Scan for the cell matching the given text and deliver its [X, Y] coordinate at center. 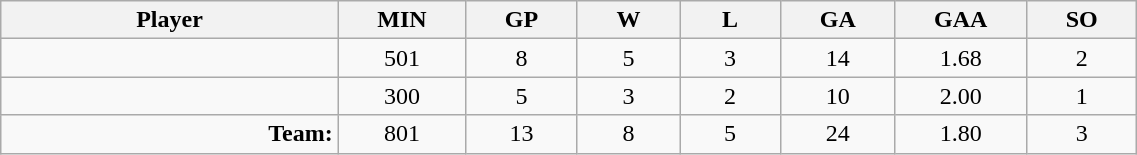
GP [522, 20]
24 [838, 134]
2.00 [961, 96]
L [730, 20]
MIN [402, 20]
GA [838, 20]
300 [402, 96]
Team: [170, 134]
W [628, 20]
Player [170, 20]
801 [402, 134]
1 [1081, 96]
501 [402, 58]
1.68 [961, 58]
14 [838, 58]
13 [522, 134]
SO [1081, 20]
GAA [961, 20]
1.80 [961, 134]
10 [838, 96]
